Capture the cell that displays the provided text and extract its [X, Y] central coordinate. 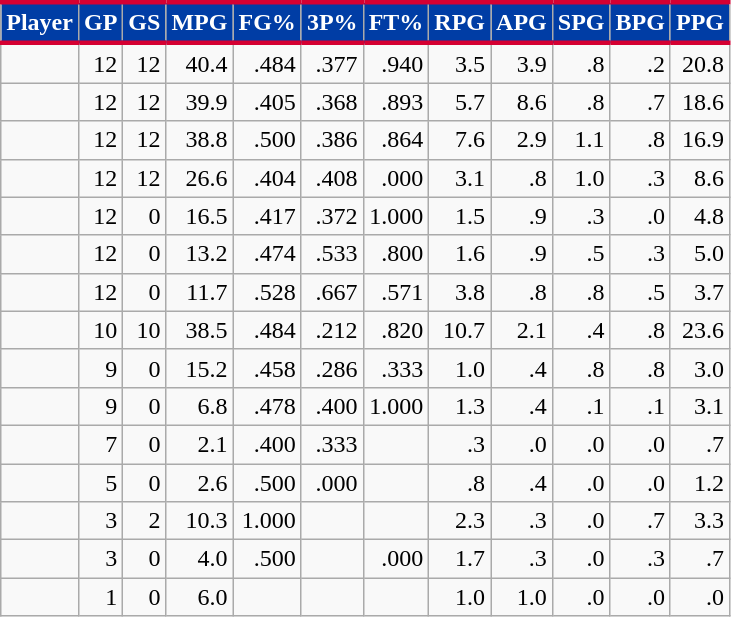
.571 [396, 292]
3.3 [700, 521]
2.9 [522, 140]
3.5 [460, 63]
MPG [200, 22]
.528 [267, 292]
1.1 [581, 140]
Player [40, 22]
.458 [267, 368]
GS [144, 22]
1.5 [460, 216]
11.7 [200, 292]
.377 [332, 63]
GP [100, 22]
.286 [332, 368]
.212 [332, 330]
2.6 [200, 483]
.404 [267, 178]
4.8 [700, 216]
.940 [396, 63]
39.9 [200, 102]
1.6 [460, 254]
FG% [267, 22]
.2 [640, 63]
BPG [640, 22]
6.0 [200, 597]
15.2 [200, 368]
RPG [460, 22]
3.0 [700, 368]
18.6 [700, 102]
4.0 [200, 559]
3P% [332, 22]
.372 [332, 216]
5.7 [460, 102]
23.6 [700, 330]
40.4 [200, 63]
2 [144, 521]
.417 [267, 216]
16.5 [200, 216]
3.8 [460, 292]
.820 [396, 330]
6.8 [200, 406]
PPG [700, 22]
7.6 [460, 140]
.405 [267, 102]
.368 [332, 102]
SPG [581, 22]
.864 [396, 140]
26.6 [200, 178]
.478 [267, 406]
.800 [396, 254]
1 [100, 597]
10.7 [460, 330]
5.0 [700, 254]
.408 [332, 178]
.893 [396, 102]
38.5 [200, 330]
7 [100, 444]
38.8 [200, 140]
13.2 [200, 254]
FT% [396, 22]
1.7 [460, 559]
10.3 [200, 521]
1.2 [700, 483]
16.9 [700, 140]
2.3 [460, 521]
3.7 [700, 292]
.533 [332, 254]
3.9 [522, 63]
APG [522, 22]
.667 [332, 292]
20.8 [700, 63]
.474 [267, 254]
.386 [332, 140]
1.3 [460, 406]
5 [100, 483]
